For the text-containing cell, return its midpoint in [x, y] coordinate format. 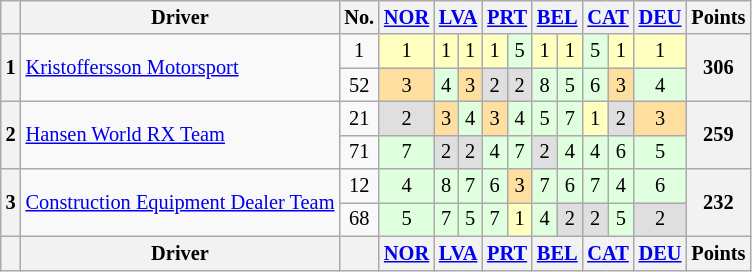
259 [718, 134]
Hansen World RX Team [180, 134]
No. [359, 17]
52 [359, 85]
21 [359, 118]
232 [718, 202]
306 [718, 68]
12 [359, 186]
Construction Equipment Dealer Team [180, 202]
68 [359, 219]
71 [359, 152]
Kristoffersson Motorsport [180, 68]
